Detect which cell encompasses the target text, then output its [x, y] center coordinate. 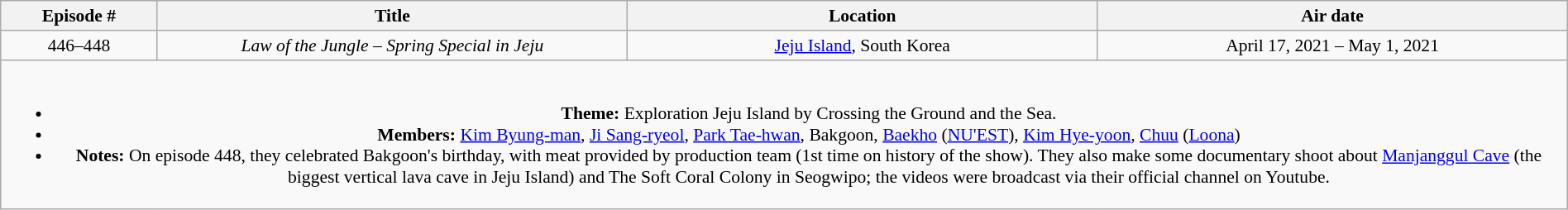
Episode # [79, 16]
446–448 [79, 45]
April 17, 2021 – May 1, 2021 [1332, 45]
Law of the Jungle – Spring Special in Jeju [392, 45]
Title [392, 16]
Jeju Island, South Korea [863, 45]
Location [863, 16]
Air date [1332, 16]
